Return (X, Y) of the center of cell containing provided text 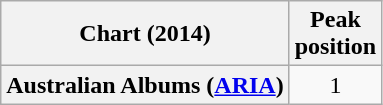
1 (335, 85)
Peakposition (335, 34)
Chart (2014) (145, 34)
Australian Albums (ARIA) (145, 85)
